Locate the cell with the specified text and output its (x, y) center coordinate. 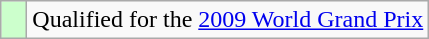
Qualified for the 2009 World Grand Prix (228, 20)
